Find where the given text appears and provide that cell's center as [x, y] coordinate. 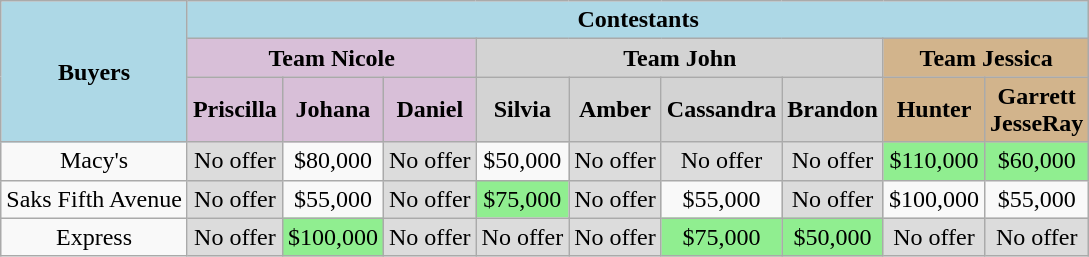
$80,000 [332, 161]
Priscilla [234, 110]
Daniel [430, 110]
Hunter [934, 110]
Team Nicole [332, 58]
Johana [332, 110]
Express [94, 237]
Silvia [522, 110]
Team John [680, 58]
Saks Fifth Avenue [94, 199]
Brandon [833, 110]
$110,000 [934, 161]
Cassandra [721, 110]
Amber [616, 110]
Team Jessica [986, 58]
GarrettJesseRay [1037, 110]
$60,000 [1037, 161]
Macy's [94, 161]
Buyers [94, 72]
Contestants [638, 20]
